Capture the cell that displays the provided text and extract its [x, y] central coordinate. 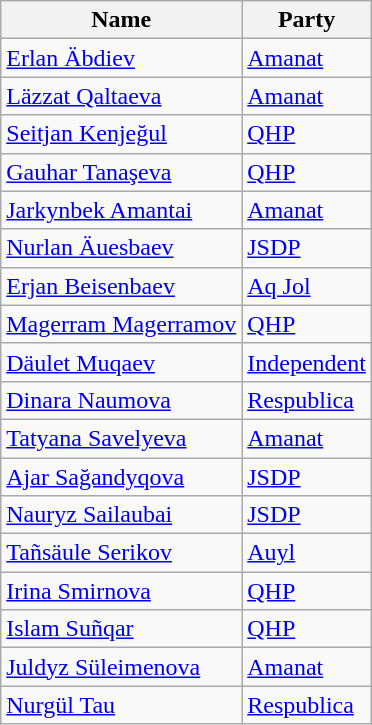
Erlan Äbdiev [122, 58]
Däulet Muqaev [122, 362]
Name [122, 20]
Auyl [307, 553]
Islam Suñqar [122, 629]
Erjan Beisenbaev [122, 286]
Tatyana Savelyeva [122, 438]
Läzzat Qaltaeva [122, 96]
Tañsäule Serikov [122, 553]
Nurlan Äuesbaev [122, 248]
Juldyz Süleimenova [122, 667]
Nurgül Tau [122, 705]
Magerram Magerramov [122, 324]
Dinara Naumova [122, 400]
Jarkynbek Amantai [122, 210]
Nauryz Sailaubai [122, 515]
Ajar Sağandyqova [122, 477]
Gauhar Tanaşeva [122, 172]
Party [307, 20]
Independent [307, 362]
Seitjan Kenjeğul [122, 134]
Aq Jol [307, 286]
Irina Smirnova [122, 591]
